From the cell containing the given text, extract its center point as [x, y] coordinate. 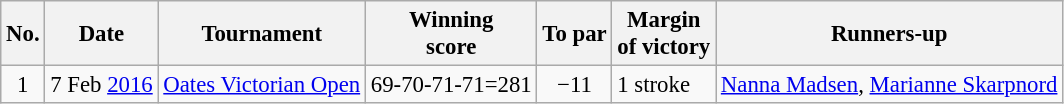
1 [23, 85]
1 stroke [664, 85]
Oates Victorian Open [262, 85]
69-70-71-71=281 [451, 85]
Winningscore [451, 34]
7 Feb 2016 [102, 85]
Marginof victory [664, 34]
Tournament [262, 34]
Nanna Madsen, Marianne Skarpnord [890, 85]
−11 [574, 85]
Runners-up [890, 34]
No. [23, 34]
To par [574, 34]
Date [102, 34]
